Find where the given text appears and provide that cell's center as (x, y) coordinate. 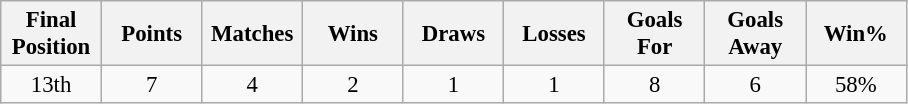
Draws (454, 34)
6 (756, 85)
Final Position (52, 34)
Matches (252, 34)
Goals Away (756, 34)
13th (52, 85)
Losses (554, 34)
8 (654, 85)
Points (152, 34)
Win% (856, 34)
7 (152, 85)
Goals For (654, 34)
2 (354, 85)
Wins (354, 34)
58% (856, 85)
4 (252, 85)
